From the cell containing the given text, extract its center point as [X, Y] coordinate. 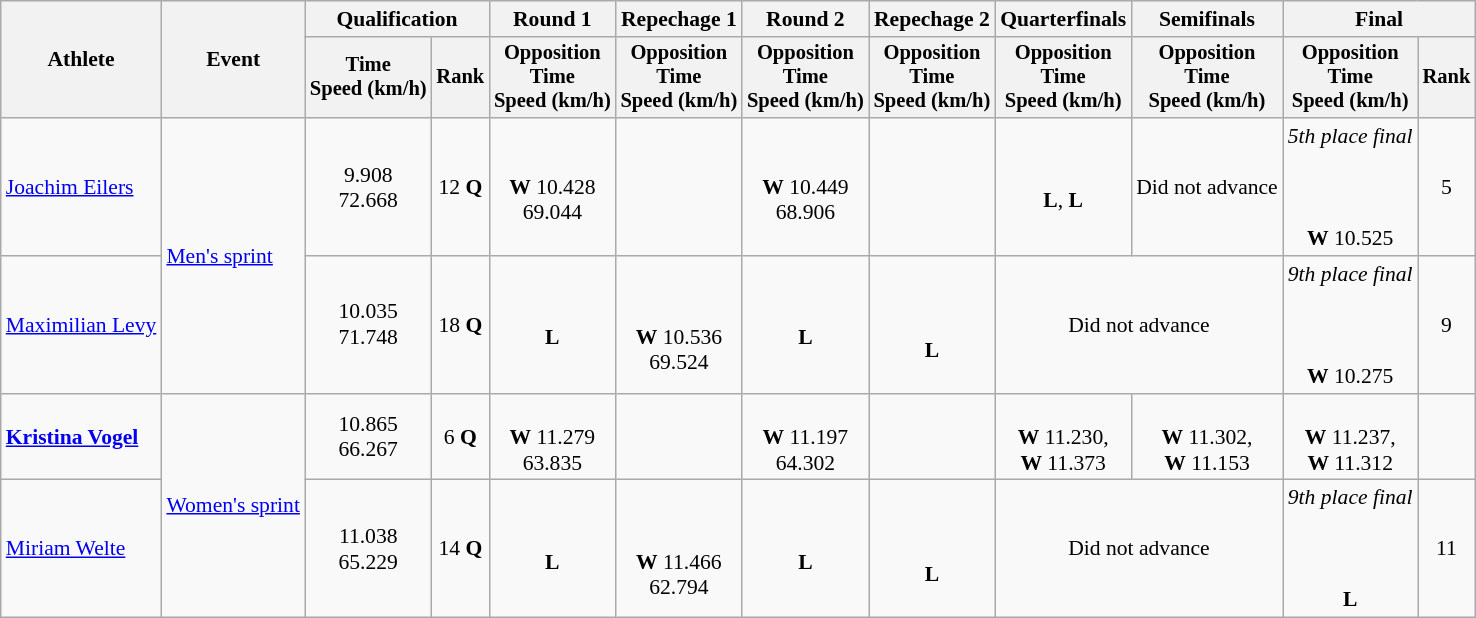
Repechage 1 [680, 19]
Quarterfinals [1063, 19]
Repechage 2 [932, 19]
Qualification [397, 19]
11 [1447, 549]
W 11.46662.794 [680, 549]
12 Q [460, 187]
Round 1 [552, 19]
6 Q [460, 438]
9 [1447, 325]
W 11.27963.835 [552, 438]
W 11.19764.302 [806, 438]
W 10.44968.906 [806, 187]
14 Q [460, 549]
Miriam Welte [82, 549]
Round 2 [806, 19]
TimeSpeed (km/h) [368, 78]
10.03571.748 [368, 325]
W 11.237,W 11.312 [1350, 438]
9th place finalW 10.275 [1350, 325]
Joachim Eilers [82, 187]
Final [1379, 19]
5 [1447, 187]
9th place finalL [1350, 549]
W 10.53669.524 [680, 325]
10.86566.267 [368, 438]
W 11.230,W 11.373 [1063, 438]
Semifinals [1207, 19]
Event [233, 60]
Kristina Vogel [82, 438]
W 11.302,W 11.153 [1207, 438]
11.03865.229 [368, 549]
L, L [1063, 187]
W 10.42869.044 [552, 187]
18 Q [460, 325]
Men's sprint [233, 256]
Maximilian Levy [82, 325]
9.90872.668 [368, 187]
Women's sprint [233, 506]
Athlete [82, 60]
5th place finalW 10.525 [1350, 187]
